Scan for the cell matching the given text and deliver its [X, Y] coordinate at center. 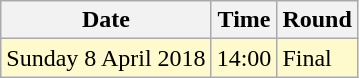
Date [106, 20]
14:00 [244, 58]
Final [317, 58]
Time [244, 20]
Round [317, 20]
Sunday 8 April 2018 [106, 58]
